Provide the [x, y] coordinate of the cell's center where the given text is located.  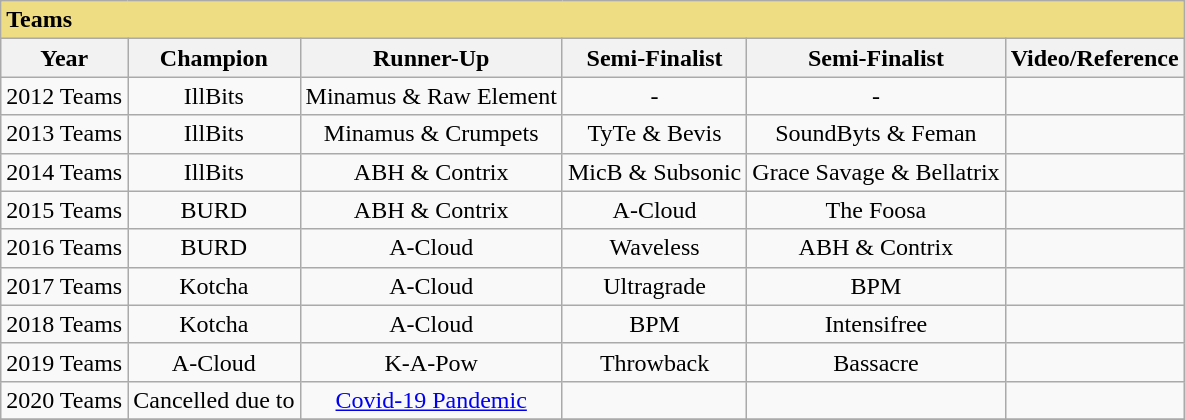
Waveless [654, 248]
Runner-Up [431, 58]
Teams [592, 20]
2015 Teams [64, 210]
Video/Reference [1094, 58]
2020 Teams [64, 400]
2017 Teams [64, 286]
2013 Teams [64, 134]
Throwback [654, 362]
Champion [214, 58]
2014 Teams [64, 172]
2012 Teams [64, 96]
Grace Savage & Bellatrix [876, 172]
The Foosa [876, 210]
Ultragrade [654, 286]
K-A-Pow [431, 362]
2016 Teams [64, 248]
Minamus & Crumpets [431, 134]
MicB & Subsonic [654, 172]
2018 Teams [64, 324]
TyTe & Bevis [654, 134]
Bassacre [876, 362]
Cancelled due to [214, 400]
Year [64, 58]
SoundByts & Feman [876, 134]
Intensifree [876, 324]
2019 Teams [64, 362]
Minamus & Raw Element [431, 96]
Covid-19 Pandemic [431, 400]
